Determine the [x, y] coordinate at the center of the cell enclosing the given text.  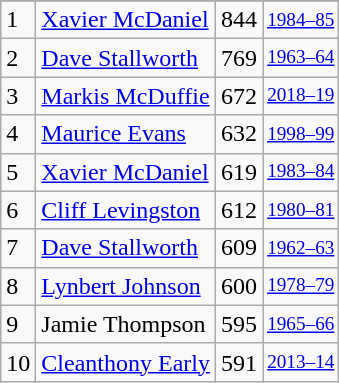
1962–63 [301, 248]
769 [240, 58]
844 [240, 20]
609 [240, 248]
1980–81 [301, 210]
Cliff Levingston [126, 210]
2018–19 [301, 96]
10 [18, 362]
1983–84 [301, 172]
1 [18, 20]
591 [240, 362]
612 [240, 210]
2013–14 [301, 362]
2 [18, 58]
672 [240, 96]
1998–99 [301, 134]
7 [18, 248]
3 [18, 96]
5 [18, 172]
Maurice Evans [126, 134]
595 [240, 324]
600 [240, 286]
1963–64 [301, 58]
4 [18, 134]
9 [18, 324]
1965–66 [301, 324]
Jamie Thompson [126, 324]
8 [18, 286]
1984–85 [301, 20]
619 [240, 172]
1978–79 [301, 286]
Markis McDuffie [126, 96]
Cleanthony Early [126, 362]
632 [240, 134]
6 [18, 210]
Lynbert Johnson [126, 286]
